Provide the [x, y] coordinate of the cell's center where the given text is located.  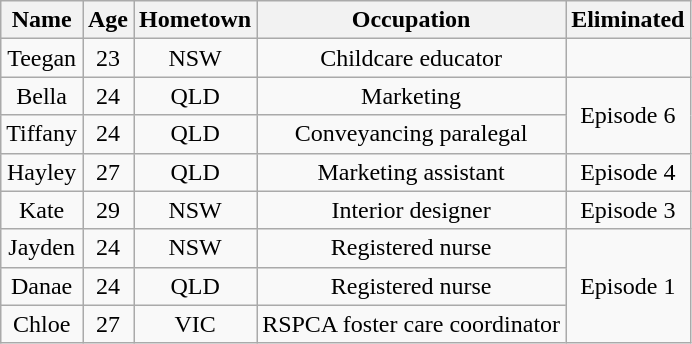
Hayley [42, 172]
Episode 4 [628, 172]
Marketing assistant [412, 172]
VIC [196, 324]
Hometown [196, 20]
RSPCA foster care coordinator [412, 324]
Occupation [412, 20]
Age [108, 20]
Kate [42, 210]
Childcare educator [412, 58]
Marketing [412, 96]
Episode 1 [628, 286]
Episode 6 [628, 115]
Interior designer [412, 210]
Bella [42, 96]
Tiffany [42, 134]
Teegan [42, 58]
Episode 3 [628, 210]
Chloe [42, 324]
Danae [42, 286]
29 [108, 210]
Jayden [42, 248]
23 [108, 58]
Conveyancing paralegal [412, 134]
Name [42, 20]
Eliminated [628, 20]
